For the text-containing cell, return its midpoint in [x, y] coordinate format. 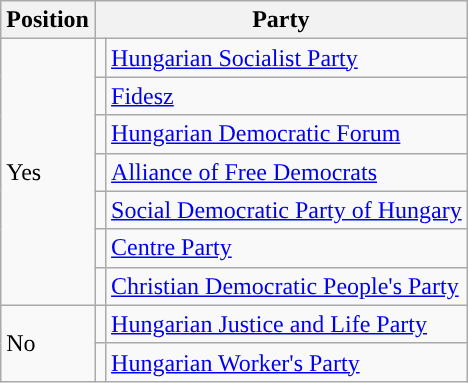
Centre Party [287, 248]
Hungarian Worker's Party [287, 362]
No [48, 343]
Alliance of Free Democrats [287, 172]
Hungarian Socialist Party [287, 58]
Christian Democratic People's Party [287, 286]
Fidesz [287, 96]
Yes [48, 172]
Position [48, 20]
Social Democratic Party of Hungary [287, 210]
Hungarian Democratic Forum [287, 134]
Party [280, 20]
Hungarian Justice and Life Party [287, 324]
